Return [x, y] of the center of cell containing provided text 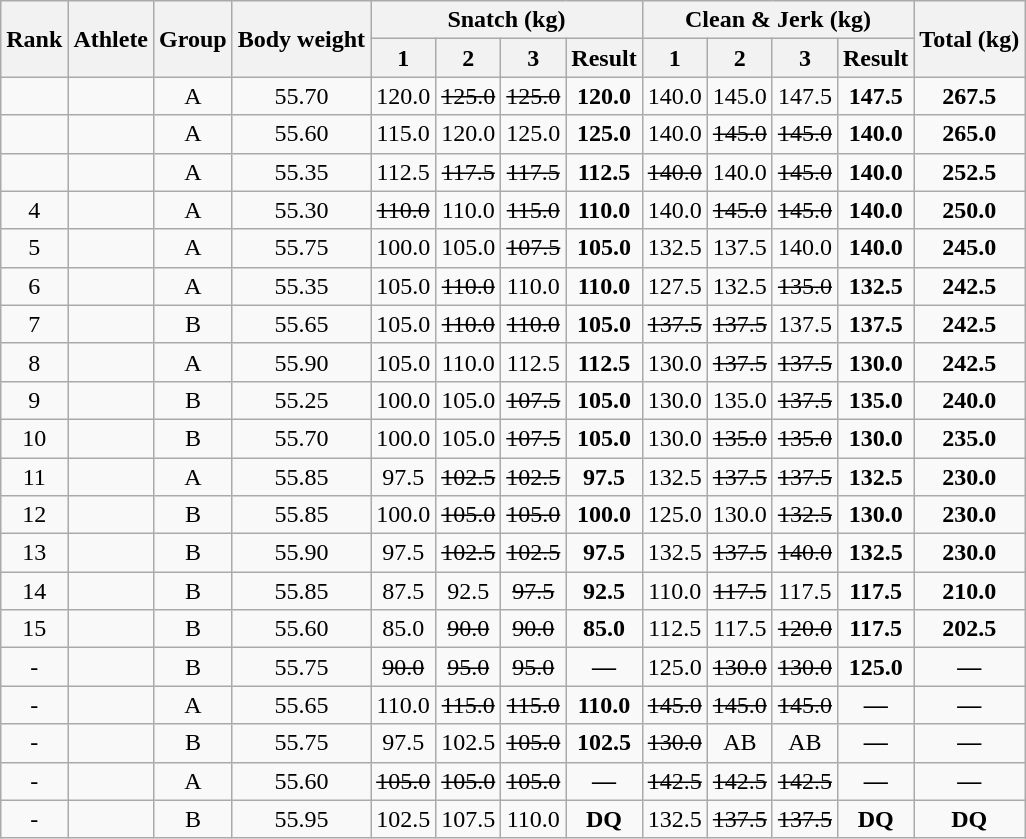
5 [34, 248]
265.0 [970, 134]
15 [34, 629]
Snatch (kg) [507, 20]
7 [34, 324]
Athlete [111, 39]
235.0 [970, 438]
4 [34, 210]
6 [34, 286]
Clean & Jerk (kg) [778, 20]
8 [34, 362]
11 [34, 477]
10 [34, 438]
55.95 [301, 819]
127.5 [674, 286]
Rank [34, 39]
245.0 [970, 248]
210.0 [970, 591]
240.0 [970, 400]
87.5 [404, 591]
202.5 [970, 629]
Body weight [301, 39]
12 [34, 515]
55.25 [301, 400]
55.30 [301, 210]
13 [34, 553]
267.5 [970, 96]
9 [34, 400]
Total (kg) [970, 39]
14 [34, 591]
250.0 [970, 210]
252.5 [970, 172]
Group [194, 39]
